From the cell containing the given text, extract its center point as [X, Y] coordinate. 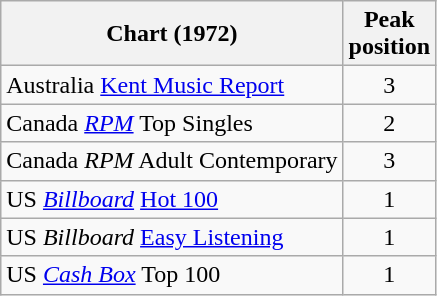
US Cash Box Top 100 [172, 275]
Australia Kent Music Report [172, 85]
US Billboard Hot 100 [172, 199]
2 [389, 123]
Canada RPM Adult Contemporary [172, 161]
Peakposition [389, 34]
Canada RPM Top Singles [172, 123]
Chart (1972) [172, 34]
US Billboard Easy Listening [172, 237]
